Scan for the cell matching the given text and deliver its [X, Y] coordinate at center. 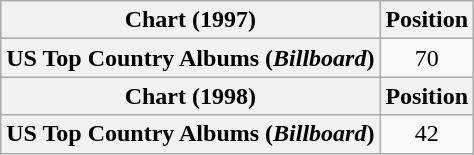
70 [427, 58]
42 [427, 134]
Chart (1997) [190, 20]
Chart (1998) [190, 96]
